Search for the cell housing the specified text and yield its [X, Y] center coordinate. 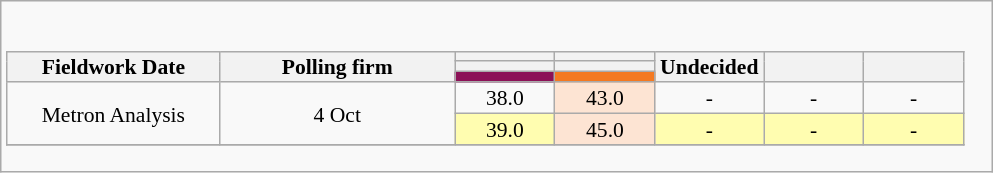
Undecided [709, 66]
4 Oct [338, 113]
Fieldwork Date [114, 66]
Fieldwork Date Polling firm Undecided Metron Analysis 4 Oct 38.0 43.0 - - - 39.0 45.0 - - - [496, 87]
Polling firm [338, 66]
38.0 [505, 98]
Metron Analysis [114, 113]
39.0 [505, 128]
45.0 [605, 128]
43.0 [605, 98]
